Extract the (X, Y) coordinate from the center of the cell holding the provided text.  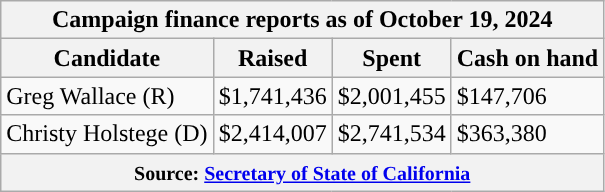
$147,706 (527, 96)
Source: Secretary of State of California (302, 172)
$363,380 (527, 134)
Cash on hand (527, 58)
Spent (392, 58)
Raised (272, 58)
$2,414,007 (272, 134)
$1,741,436 (272, 96)
Campaign finance reports as of October 19, 2024 (302, 20)
Candidate (107, 58)
Greg Wallace (R) (107, 96)
$2,741,534 (392, 134)
$2,001,455 (392, 96)
Christy Holstege (D) (107, 134)
